For the text-containing cell, return its midpoint in [x, y] coordinate format. 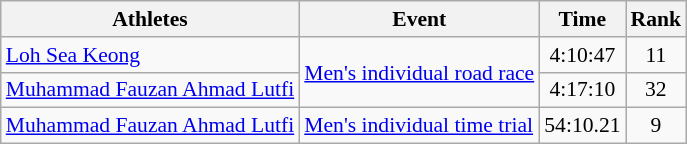
Event [419, 19]
32 [656, 90]
11 [656, 55]
Men's individual road race [419, 72]
Athletes [150, 19]
Men's individual time trial [419, 126]
54:10.21 [582, 126]
Rank [656, 19]
Time [582, 19]
4:17:10 [582, 90]
4:10:47 [582, 55]
Loh Sea Keong [150, 55]
9 [656, 126]
